Scan for the cell matching the given text and deliver its [X, Y] coordinate at center. 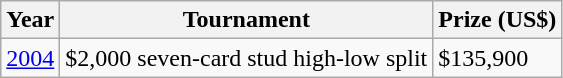
$135,900 [498, 58]
Prize (US$) [498, 20]
2004 [30, 58]
$2,000 seven-card stud high-low split [246, 58]
Tournament [246, 20]
Year [30, 20]
